Pinpoint the cell where the given text exists, returning its [X, Y] midpoint coordinate. 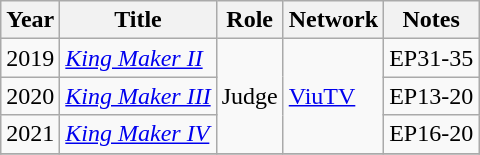
ViuTV [333, 96]
Title [138, 20]
EP13-20 [432, 96]
Year [30, 20]
EP31-35 [432, 58]
King Maker IV [138, 134]
Notes [432, 20]
Judge [250, 96]
2019 [30, 58]
Network [333, 20]
2020 [30, 96]
2021 [30, 134]
King Maker II [138, 58]
EP16-20 [432, 134]
King Maker III [138, 96]
Role [250, 20]
